Return [x, y] of the center of cell containing provided text 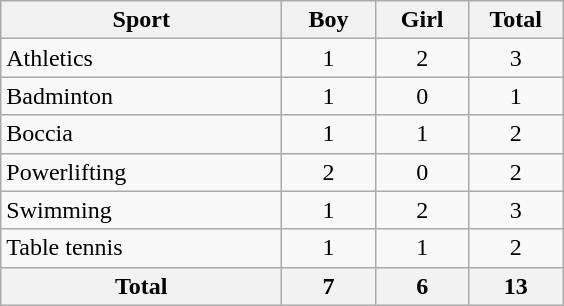
Swimming [142, 210]
Powerlifting [142, 172]
Table tennis [142, 248]
7 [329, 286]
13 [516, 286]
Athletics [142, 58]
Badminton [142, 96]
Sport [142, 20]
Boy [329, 20]
Boccia [142, 134]
6 [422, 286]
Girl [422, 20]
